From the cell containing the given text, extract its center point as (X, Y) coordinate. 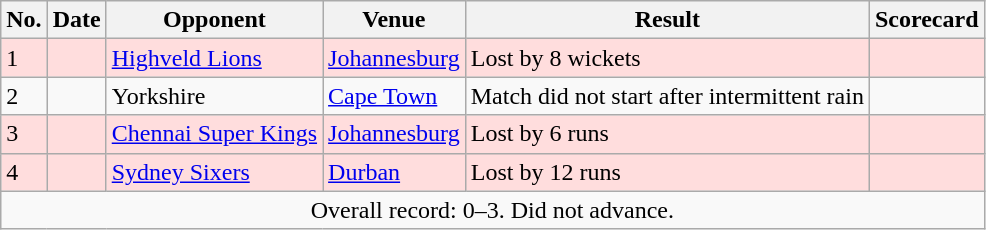
Result (667, 20)
Chennai Super Kings (214, 134)
Lost by 12 runs (667, 172)
4 (24, 172)
Yorkshire (214, 96)
1 (24, 58)
Highveld Lions (214, 58)
3 (24, 134)
Durban (394, 172)
Scorecard (926, 20)
2 (24, 96)
No. (24, 20)
Venue (394, 20)
Opponent (214, 20)
Lost by 6 runs (667, 134)
Cape Town (394, 96)
Match did not start after intermittent rain (667, 96)
Overall record: 0–3. Did not advance. (492, 210)
Sydney Sixers (214, 172)
Date (76, 20)
Lost by 8 wickets (667, 58)
